Capture the cell that displays the provided text and extract its (x, y) central coordinate. 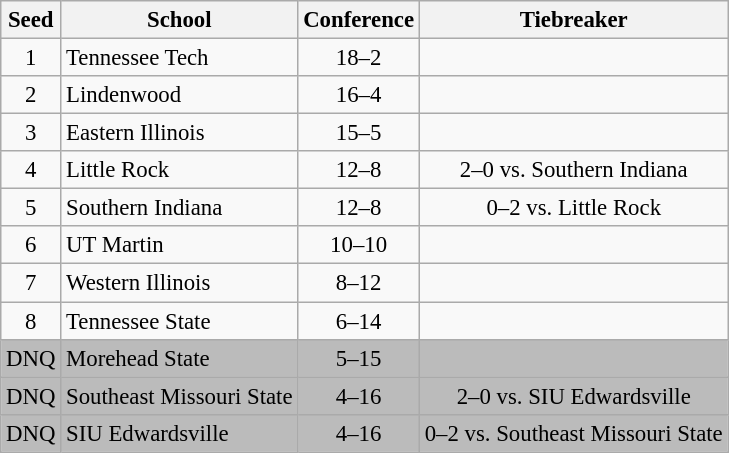
Lindenwood (180, 95)
5–15 (359, 358)
8 (31, 321)
4 (31, 170)
3 (31, 133)
UT Martin (180, 245)
Little Rock (180, 170)
0–2 vs. Little Rock (574, 208)
Western Illinois (180, 283)
0–2 vs. Southeast Missouri State (574, 433)
School (180, 20)
Southeast Missouri State (180, 396)
1 (31, 58)
SIU Edwardsville (180, 433)
6 (31, 245)
Eastern Illinois (180, 133)
15–5 (359, 133)
2–0 vs. Southern Indiana (574, 170)
5 (31, 208)
16–4 (359, 95)
Conference (359, 20)
6–14 (359, 321)
Tennessee State (180, 321)
8–12 (359, 283)
Southern Indiana (180, 208)
2 (31, 95)
Morehead State (180, 358)
18–2 (359, 58)
7 (31, 283)
Tiebreaker (574, 20)
Seed (31, 20)
Tennessee Tech (180, 58)
10–10 (359, 245)
2–0 vs. SIU Edwardsville (574, 396)
